Pinpoint the cell where the given text exists, returning its [X, Y] midpoint coordinate. 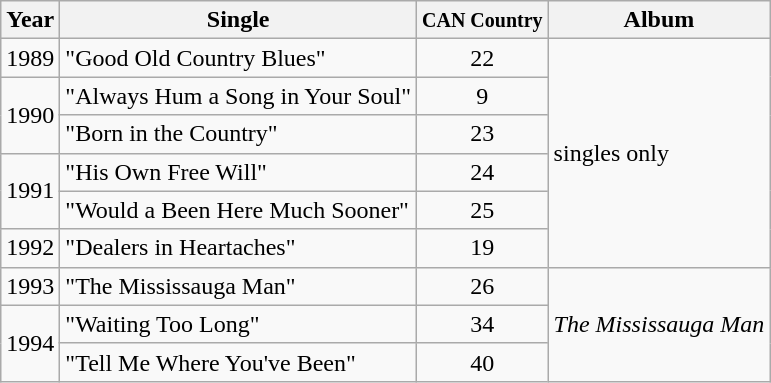
Year [30, 20]
1989 [30, 58]
Single [238, 20]
"Always Hum a Song in Your Soul" [238, 96]
The Mississauga Man [659, 324]
Album [659, 20]
1991 [30, 191]
"His Own Free Will" [238, 172]
singles only [659, 153]
"Good Old Country Blues" [238, 58]
"Dealers in Heartaches" [238, 248]
"Born in the Country" [238, 134]
1994 [30, 343]
23 [483, 134]
19 [483, 248]
9 [483, 96]
1992 [30, 248]
"Waiting Too Long" [238, 324]
40 [483, 362]
CAN Country [483, 20]
1993 [30, 286]
"The Mississauga Man" [238, 286]
"Would a Been Here Much Sooner" [238, 210]
34 [483, 324]
"Tell Me Where You've Been" [238, 362]
1990 [30, 115]
24 [483, 172]
22 [483, 58]
26 [483, 286]
25 [483, 210]
